Return the [x, y] coordinate for the center point of the cell that contains the specified text.  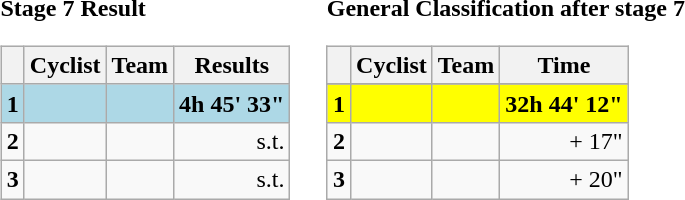
4h 45' 33" [232, 103]
+ 17" [564, 141]
32h 44' 12" [564, 103]
Results [232, 65]
+ 20" [564, 179]
Time [564, 65]
